Locate the cell with the specified text and output its (x, y) center coordinate. 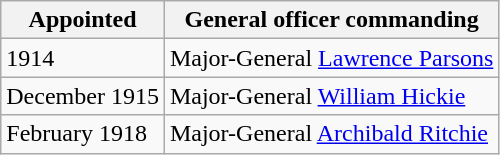
December 1915 (83, 96)
Major-General Archibald Ritchie (331, 134)
1914 (83, 58)
Major-General Lawrence Parsons (331, 58)
February 1918 (83, 134)
Appointed (83, 20)
Major-General William Hickie (331, 96)
General officer commanding (331, 20)
